From the cell containing the given text, extract its center point as [X, Y] coordinate. 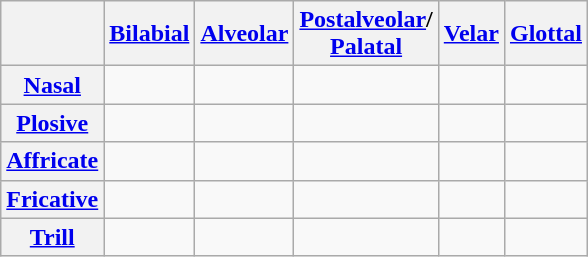
Glottal [546, 34]
Trill [52, 237]
Plosive [52, 123]
Affricate [52, 161]
Nasal [52, 85]
Alveolar [244, 34]
Velar [471, 34]
Bilabial [150, 34]
Fricative [52, 199]
Postalveolar/Palatal [366, 34]
